Return [X, Y] of the center of cell containing provided text 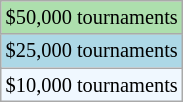
$25,000 tournaments [92, 51]
$50,000 tournaments [92, 17]
$10,000 tournaments [92, 85]
